Provide the [x, y] coordinate of the cell's center where the given text is located.  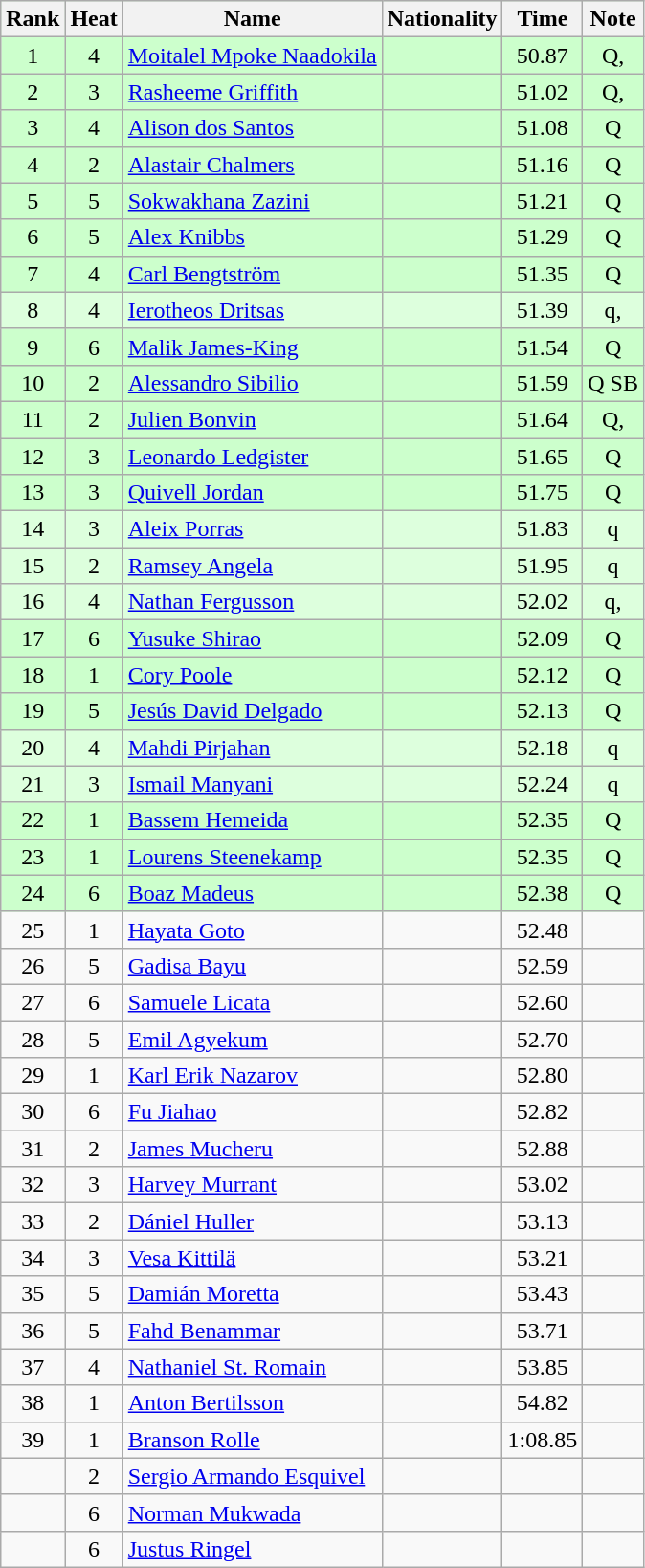
Bassem Hemeida [253, 820]
36 [33, 1331]
Malik James-King [253, 347]
Name [253, 19]
28 [33, 1039]
51.21 [543, 201]
16 [33, 602]
50.87 [543, 56]
51.95 [543, 566]
Fahd Benammar [253, 1331]
52.70 [543, 1039]
38 [33, 1403]
30 [33, 1112]
Mahdi Pirjahan [253, 748]
53.13 [543, 1221]
17 [33, 638]
13 [33, 493]
52.59 [543, 966]
Carl Bengtström [253, 274]
8 [33, 310]
51.02 [543, 92]
51.29 [543, 237]
Alex Knibbs [253, 237]
51.54 [543, 347]
19 [33, 711]
Vesa Kittilä [253, 1258]
Boaz Madeus [253, 893]
Alison dos Santos [253, 128]
Anton Bertilsson [253, 1403]
51.83 [543, 529]
Gadisa Bayu [253, 966]
Time [543, 19]
Harvey Murrant [253, 1185]
22 [33, 820]
Julien Bonvin [253, 419]
Ramsey Angela [253, 566]
51.16 [543, 165]
Norman Mukwada [253, 1512]
52.38 [543, 893]
37 [33, 1367]
18 [33, 675]
52.88 [543, 1149]
Karl Erik Nazarov [253, 1076]
53.21 [543, 1258]
Fu Jiahao [253, 1112]
Rank [33, 19]
Rasheeme Griffith [253, 92]
Dániel Huller [253, 1221]
29 [33, 1076]
51.64 [543, 419]
1:08.85 [543, 1440]
51.39 [543, 310]
Nationality [442, 19]
21 [33, 784]
53.85 [543, 1367]
33 [33, 1221]
7 [33, 274]
Sokwakhana Zazini [253, 201]
52.24 [543, 784]
31 [33, 1149]
39 [33, 1440]
Note [613, 19]
Nathan Fergusson [253, 602]
52.12 [543, 675]
15 [33, 566]
Jesús David Delgado [253, 711]
Quivell Jordan [253, 493]
Justus Ringel [253, 1549]
Cory Poole [253, 675]
Branson Rolle [253, 1440]
Damián Moretta [253, 1294]
14 [33, 529]
20 [33, 748]
24 [33, 893]
32 [33, 1185]
54.82 [543, 1403]
51.35 [543, 274]
Q SB [613, 383]
51.08 [543, 128]
52.18 [543, 748]
11 [33, 419]
52.80 [543, 1076]
Leonardo Ledgister [253, 457]
Samuele Licata [253, 1002]
Ismail Manyani [253, 784]
Heat [94, 19]
Hayata Goto [253, 930]
35 [33, 1294]
52.02 [543, 602]
27 [33, 1002]
Lourens Steenekamp [253, 857]
52.82 [543, 1112]
53.02 [543, 1185]
Ierotheos Dritsas [253, 310]
Emil Agyekum [253, 1039]
51.65 [543, 457]
23 [33, 857]
52.13 [543, 711]
Sergio Armando Esquivel [253, 1476]
Aleix Porras [253, 529]
Alessandro Sibilio [253, 383]
12 [33, 457]
Yusuke Shirao [253, 638]
51.75 [543, 493]
25 [33, 930]
52.60 [543, 1002]
Moitalel Mpoke Naadokila [253, 56]
52.09 [543, 638]
51.59 [543, 383]
34 [33, 1258]
Alastair Chalmers [253, 165]
53.71 [543, 1331]
10 [33, 383]
53.43 [543, 1294]
26 [33, 966]
Nathaniel St. Romain [253, 1367]
9 [33, 347]
James Mucheru [253, 1149]
52.48 [543, 930]
